Provide the [x, y] coordinate of the cell's center where the given text is located.  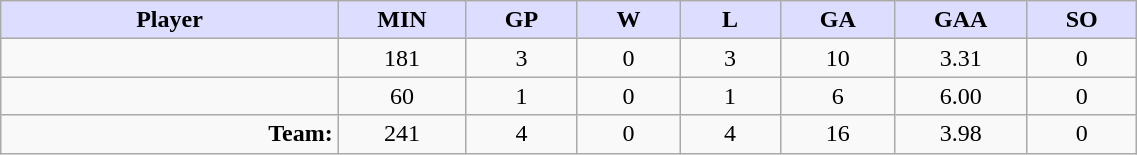
MIN [402, 20]
6 [838, 96]
3.31 [961, 58]
16 [838, 134]
Team: [170, 134]
GA [838, 20]
10 [838, 58]
181 [402, 58]
60 [402, 96]
3.98 [961, 134]
W [628, 20]
Player [170, 20]
GAA [961, 20]
L [730, 20]
GP [522, 20]
SO [1081, 20]
241 [402, 134]
6.00 [961, 96]
